Provide the [X, Y] coordinate of the cell's center where the given text is located.  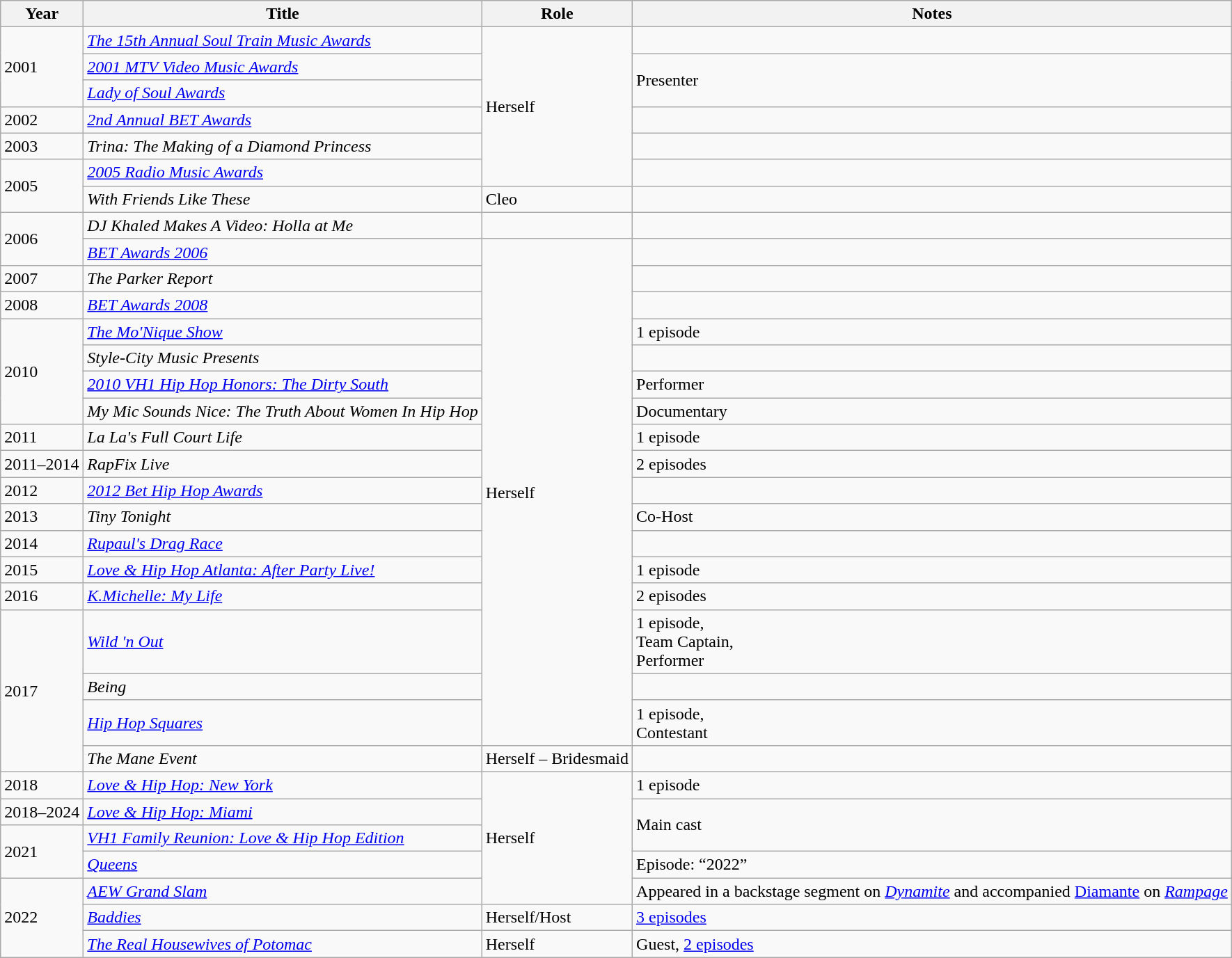
1 episode,Team Captain,Performer [933, 641]
Year [42, 14]
RapFix Live [283, 464]
2015 [42, 570]
K.Michelle: My Life [283, 596]
2005 [42, 186]
2nd Annual BET Awards [283, 120]
Cleo [557, 199]
La La's Full Court Life [283, 438]
The Mane Event [283, 758]
2006 [42, 239]
2007 [42, 278]
2003 [42, 146]
2010 [42, 372]
BET Awards 2006 [283, 252]
1 episode,Contestant [933, 722]
Documentary [933, 411]
2011–2014 [42, 464]
Main cast [933, 825]
Love & Hip Hop: Miami [283, 812]
Tiny Tonight [283, 517]
3 episodes [933, 918]
2021 [42, 852]
2017 [42, 690]
Wild 'n Out [283, 641]
Notes [933, 14]
BET Awards 2008 [283, 305]
The 15th Annual Soul Train Music Awards [283, 40]
Herself/Host [557, 918]
My Mic Sounds Nice: The Truth About Women In Hip Hop [283, 411]
Guest, 2 episodes [933, 944]
Being [283, 687]
Love & Hip Hop Atlanta: After Party Live! [283, 570]
AEW Grand Slam [283, 891]
With Friends Like These [283, 199]
2012 [42, 490]
Baddies [283, 918]
Lady of Soul Awards [283, 93]
Co-Host [933, 517]
VH1 Family Reunion: Love & Hip Hop Edition [283, 838]
The Mo'Nique Show [283, 332]
Role [557, 14]
2002 [42, 120]
Appeared in a backstage segment on Dynamite and accompanied Diamante on Rampage [933, 891]
2001 MTV Video Music Awards [283, 67]
Title [283, 14]
Performer [933, 385]
Love & Hip Hop: New York [283, 785]
2018–2024 [42, 812]
2011 [42, 438]
DJ Khaled Makes A Video: Holla at Me [283, 225]
2010 VH1 Hip Hop Honors: The Dirty South [283, 385]
2018 [42, 785]
2008 [42, 305]
2016 [42, 596]
Style-City Music Presents [283, 358]
Queens [283, 865]
2022 [42, 918]
Presenter [933, 80]
The Real Housewives of Potomac [283, 944]
2005 Radio Music Awards [283, 173]
Trina: The Making of a Diamond Princess [283, 146]
Episode: “2022” [933, 865]
The Parker Report [283, 278]
2001 [42, 67]
Hip Hop Squares [283, 722]
Herself – Bridesmaid [557, 758]
2013 [42, 517]
2014 [42, 543]
Rupaul's Drag Race [283, 543]
2012 Bet Hip Hop Awards [283, 490]
